Detect which cell encompasses the target text, then output its [x, y] center coordinate. 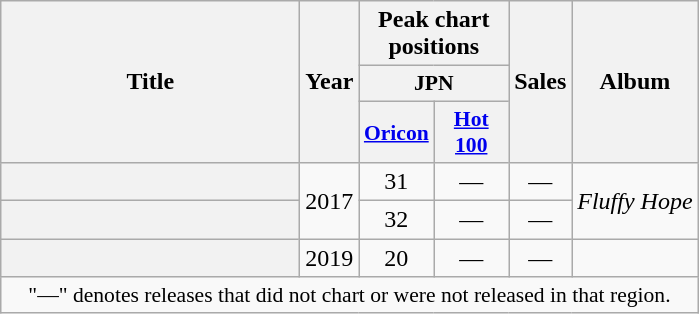
Album [635, 82]
JPN [434, 84]
Oricon [396, 132]
20 [396, 258]
Title [150, 82]
31 [396, 182]
2019 [330, 258]
Peak chart positions [434, 34]
Sales [540, 82]
Fluffy Hope [635, 201]
2017 [330, 201]
"—" denotes releases that did not chart or were not released in that region. [350, 295]
32 [396, 220]
Hot 100 [472, 132]
Year [330, 82]
